Extract the (x, y) coordinate from the center of the cell holding the provided text.  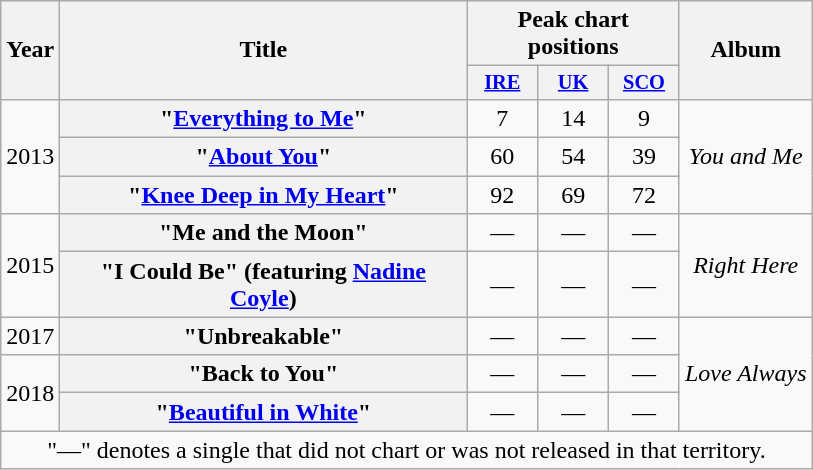
Title (264, 50)
You and Me (746, 156)
"About You" (264, 157)
"I Could Be" (featuring Nadine Coyle) (264, 284)
Love Always (746, 374)
"Knee Deep in My Heart" (264, 195)
2013 (30, 156)
60 (502, 157)
SCO (644, 83)
54 (574, 157)
"Unbreakable" (264, 336)
9 (644, 118)
"—" denotes a single that did not chart or was not released in that territory. (406, 450)
Year (30, 50)
"Beautiful in White" (264, 412)
Peak chart positions (574, 34)
Album (746, 50)
39 (644, 157)
72 (644, 195)
7 (502, 118)
2017 (30, 336)
92 (502, 195)
"Me and the Moon" (264, 233)
69 (574, 195)
2015 (30, 266)
IRE (502, 83)
"Back to You" (264, 374)
UK (574, 83)
14 (574, 118)
"Everything to Me" (264, 118)
2018 (30, 393)
Right Here (746, 266)
